Determine the (X, Y) coordinate at the center of the cell enclosing the given text.  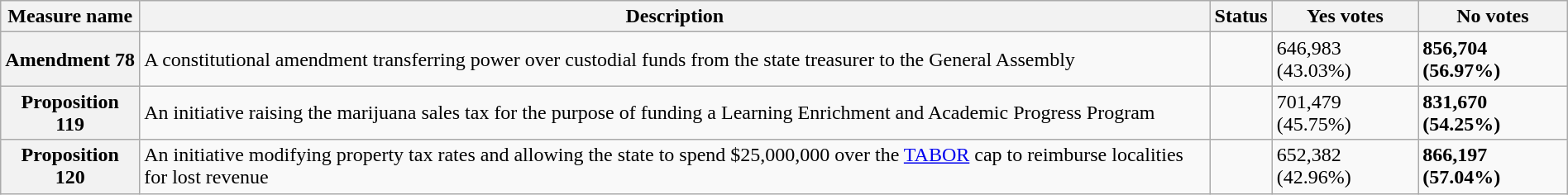
No votes (1494, 17)
866,197 (57.04%) (1494, 167)
A constitutional amendment transferring power over custodial funds from the state treasurer to the General Assembly (675, 59)
Description (675, 17)
Proposition 120 (70, 167)
An initiative raising the marijuana sales tax for the purpose of funding a Learning Enrichment and Academic Progress Program (675, 112)
831,670 (54.25%) (1494, 112)
856,704 (56.97%) (1494, 59)
Proposition 119 (70, 112)
An initiative modifying property tax rates and allowing the state to spend $25,000,000 over the TABOR cap to reimburse localities for lost revenue (675, 167)
Measure name (70, 17)
701,479 (45.75%) (1345, 112)
Status (1241, 17)
646,983 (43.03%) (1345, 59)
652,382 (42.96%) (1345, 167)
Amendment 78 (70, 59)
Yes votes (1345, 17)
